Extract the (X, Y) coordinate from the center of the cell holding the provided text.  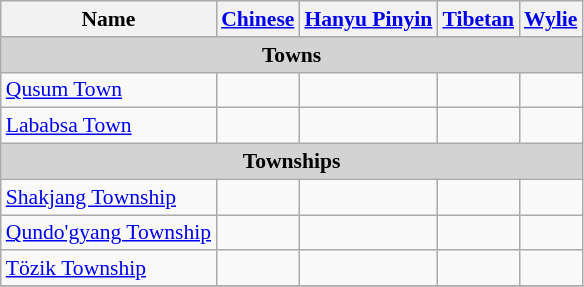
Name (108, 19)
Wylie (550, 19)
Hanyu Pinyin (368, 19)
Tözik Township (108, 269)
Townships (292, 162)
Shakjang Township (108, 197)
Qundo'gyang Township (108, 233)
Towns (292, 55)
Chinese (258, 19)
Lababsa Town (108, 126)
Tibetan (478, 19)
Qusum Town (108, 90)
